From the cell containing the given text, extract its center point as [x, y] coordinate. 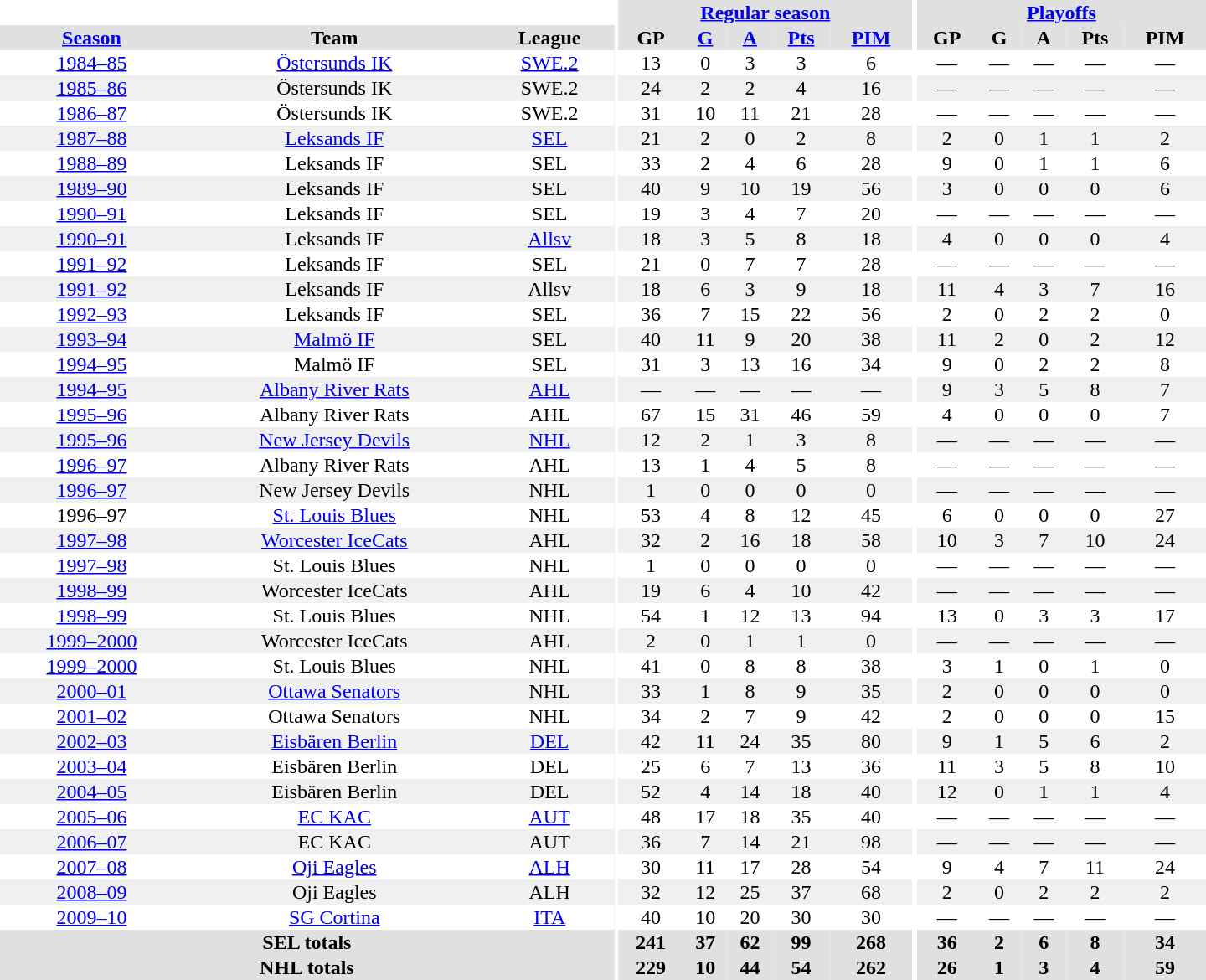
SG Cortina [335, 917]
ITA [549, 917]
94 [871, 616]
1989–90 [92, 188]
2001–02 [92, 716]
1992–93 [92, 314]
2007–08 [92, 867]
1988–89 [92, 163]
41 [652, 666]
1986–87 [92, 113]
26 [947, 967]
53 [652, 515]
2002–03 [92, 741]
44 [750, 967]
52 [652, 792]
1987–88 [92, 138]
268 [871, 942]
99 [801, 942]
2003–04 [92, 766]
Season [92, 38]
1993–94 [92, 339]
22 [801, 314]
27 [1165, 515]
262 [871, 967]
48 [652, 817]
62 [750, 942]
Playoffs [1062, 13]
1984–85 [92, 63]
58 [871, 540]
80 [871, 741]
2004–05 [92, 792]
241 [652, 942]
68 [871, 892]
NHL totals [307, 967]
1985–86 [92, 88]
229 [652, 967]
SEL totals [307, 942]
2009–10 [92, 917]
Team [335, 38]
2000–01 [92, 691]
2008–09 [92, 892]
67 [652, 415]
League [549, 38]
98 [871, 842]
2005–06 [92, 817]
2006–07 [92, 842]
45 [871, 515]
46 [801, 415]
Regular season [765, 13]
